Locate the cell with the specified text and output its [x, y] center coordinate. 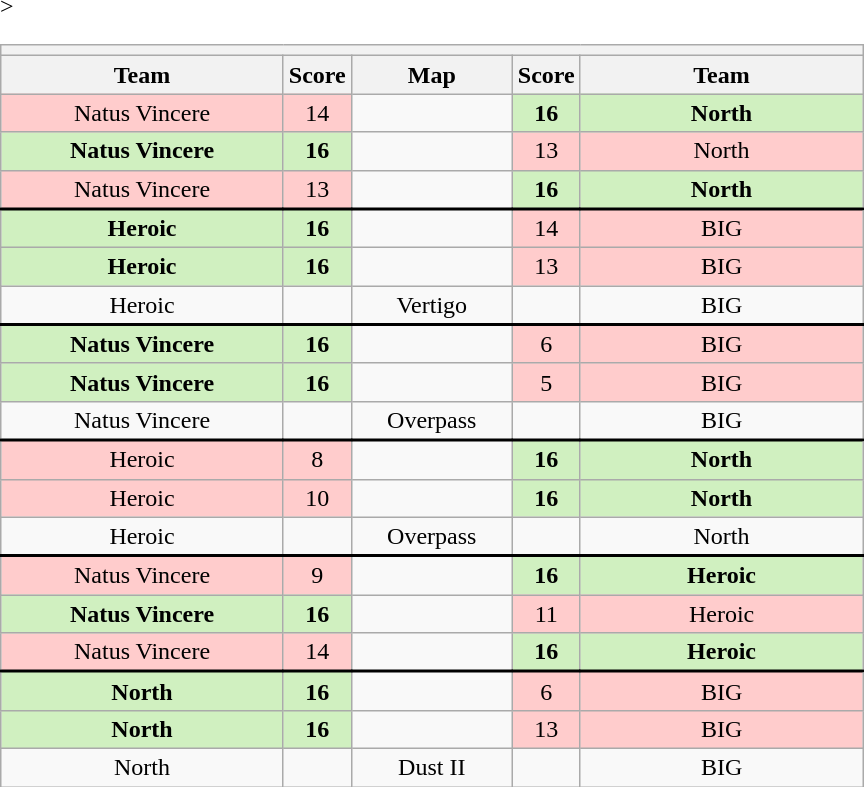
8 [317, 460]
5 [546, 382]
11 [546, 614]
Map [432, 75]
Dust II [432, 767]
9 [317, 576]
Vertigo [432, 306]
10 [317, 498]
